Identify which cell holds the provided text, then report its [X, Y] central coordinate. 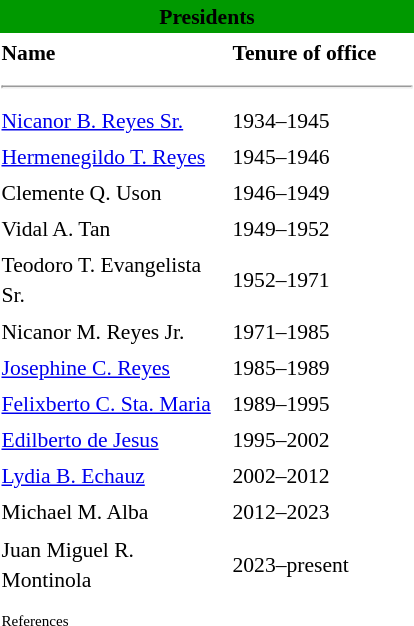
2012–2023 [322, 512]
Felixberto C. Sta. Maria [114, 404]
Name [114, 52]
Hermenegildo T. Reyes [114, 156]
Tenure of office [322, 52]
1934–1945 [322, 120]
2023–present [322, 564]
Michael M. Alba [114, 512]
Clemente Q. Uson [114, 192]
Nicanor M. Reyes Jr. [114, 330]
1989–1995 [322, 404]
Nicanor B. Reyes Sr. [114, 120]
1971–1985 [322, 330]
Juan Miguel R. Montinola [114, 564]
1949–1952 [322, 228]
1952–1971 [322, 280]
Edilberto de Jesus [114, 440]
Lydia B. Echauz [114, 476]
1985–1989 [322, 368]
Josephine C. Reyes [114, 368]
Teodoro T. Evangelista Sr. [114, 280]
1945–1946 [322, 156]
Vidal A. Tan [114, 228]
Presidents [207, 16]
1995–2002 [322, 440]
1946–1949 [322, 192]
2002–2012 [322, 476]
